Capture the cell that displays the provided text and extract its [X, Y] central coordinate. 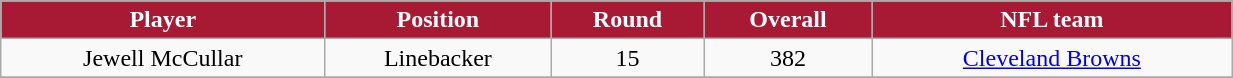
Overall [788, 20]
Player [163, 20]
Cleveland Browns [1052, 58]
15 [628, 58]
382 [788, 58]
Round [628, 20]
Position [438, 20]
NFL team [1052, 20]
Linebacker [438, 58]
Jewell McCullar [163, 58]
